Capture the cell that displays the provided text and extract its [x, y] central coordinate. 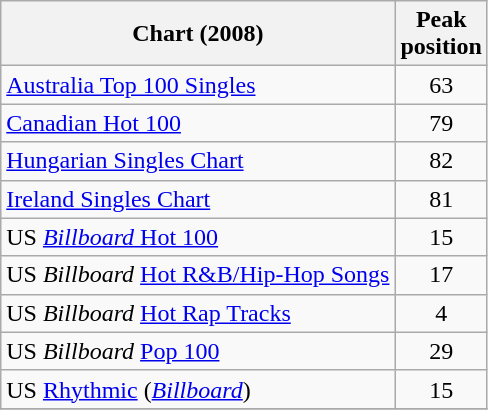
82 [441, 161]
4 [441, 313]
Hungarian Singles Chart [198, 161]
US Billboard Hot R&B/Hip-Hop Songs [198, 275]
Canadian Hot 100 [198, 123]
Ireland Singles Chart [198, 199]
81 [441, 199]
Chart (2008) [198, 34]
63 [441, 85]
Australia Top 100 Singles [198, 85]
US Billboard Pop 100 [198, 351]
US Rhythmic (Billboard) [198, 389]
79 [441, 123]
17 [441, 275]
US Billboard Hot Rap Tracks [198, 313]
Peakposition [441, 34]
US Billboard Hot 100 [198, 237]
29 [441, 351]
